Extract the [x, y] coordinate from the center of the cell holding the provided text.  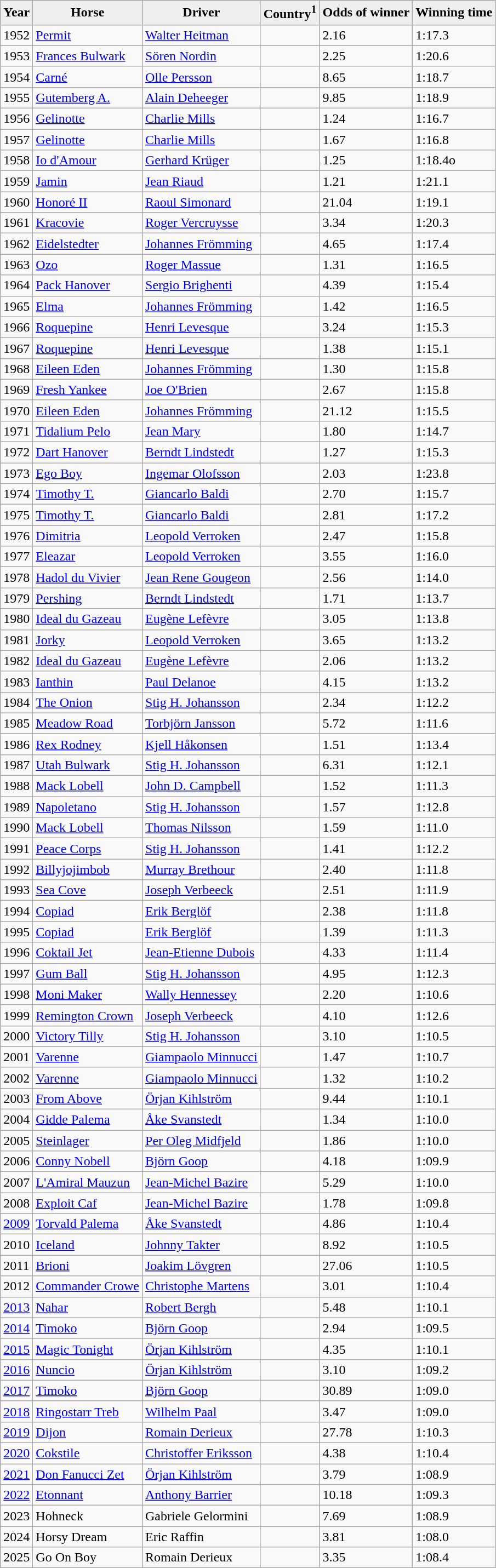
1978 [16, 577]
1.38 [366, 348]
1:16.7 [454, 119]
8.92 [366, 1245]
1:18.7 [454, 77]
4.95 [366, 974]
1952 [16, 35]
1966 [16, 327]
9.85 [366, 98]
1980 [16, 619]
2024 [16, 1537]
Conny Nobell [88, 1161]
2006 [16, 1161]
Peace Corps [88, 849]
1981 [16, 640]
1956 [16, 119]
2022 [16, 1495]
Moni Maker [88, 994]
Remington Crown [88, 1015]
Go On Boy [88, 1558]
1.51 [366, 744]
Magic Tonight [88, 1349]
1:11.0 [454, 828]
Gutemberg A. [88, 98]
4.10 [366, 1015]
4.86 [366, 1224]
2.20 [366, 994]
2000 [16, 1036]
1:10.6 [454, 994]
Kracovie [88, 223]
Jorky [88, 640]
Olle Persson [202, 77]
3.34 [366, 223]
Winning time [454, 13]
Permit [88, 35]
4.38 [366, 1453]
1.30 [366, 369]
2004 [16, 1120]
1.57 [366, 807]
9.44 [366, 1098]
21.04 [366, 202]
Hadol du Vivier [88, 577]
4.65 [366, 244]
1990 [16, 828]
1967 [16, 348]
1964 [16, 285]
1:16.0 [454, 557]
Roger Vercruysse [202, 223]
Wally Hennessey [202, 994]
4.39 [366, 285]
5.29 [366, 1182]
1:09.3 [454, 1495]
1984 [16, 702]
1982 [16, 661]
2.67 [366, 390]
Ingemar Olofsson [202, 473]
1975 [16, 515]
Hohneck [88, 1516]
Christophe Martens [202, 1286]
3.81 [366, 1537]
1987 [16, 765]
1994 [16, 911]
1:14.0 [454, 577]
Jean Rene Gougeon [202, 577]
1:08.4 [454, 1558]
Billyjojimbob [88, 869]
1983 [16, 682]
1959 [16, 181]
2009 [16, 1224]
1969 [16, 390]
3.47 [366, 1411]
4.35 [366, 1349]
Dimitria [88, 536]
Driver [202, 13]
Fresh Yankee [88, 390]
21.12 [366, 410]
5.72 [366, 723]
Don Fanucci Zet [88, 1474]
Year [16, 13]
From Above [88, 1098]
1:09.9 [454, 1161]
Rex Rodney [88, 744]
1.59 [366, 828]
1957 [16, 140]
2007 [16, 1182]
1:13.7 [454, 598]
L'Amiral Mauzun [88, 1182]
3.79 [366, 1474]
1:12.8 [454, 807]
1.78 [366, 1203]
1.42 [366, 306]
1:10.2 [454, 1078]
4.15 [366, 682]
1.67 [366, 140]
Anthony Barrier [202, 1495]
2.25 [366, 56]
2.16 [366, 35]
5.48 [366, 1307]
Honoré II [88, 202]
1960 [16, 202]
1.24 [366, 119]
Kjell Håkonsen [202, 744]
1:11.9 [454, 890]
John D. Campbell [202, 786]
Torvald Palema [88, 1224]
1:12.3 [454, 974]
Frances Bulwark [88, 56]
Pershing [88, 598]
Country1 [290, 13]
3.65 [366, 640]
1.32 [366, 1078]
1:20.3 [454, 223]
1:23.8 [454, 473]
2002 [16, 1078]
Commander Crowe [88, 1286]
1977 [16, 557]
1955 [16, 98]
2019 [16, 1432]
1989 [16, 807]
1988 [16, 786]
1996 [16, 953]
Tidalium Pelo [88, 431]
2.34 [366, 702]
1.41 [366, 849]
27.06 [366, 1266]
1:15.1 [454, 348]
Nuncio [88, 1370]
2.51 [366, 890]
1991 [16, 849]
1.34 [366, 1120]
2010 [16, 1245]
30.89 [366, 1390]
1:11.4 [454, 953]
Jean Mary [202, 431]
2020 [16, 1453]
3.01 [366, 1286]
Gidde Palema [88, 1120]
1963 [16, 265]
1:19.1 [454, 202]
Gerhard Krüger [202, 161]
1.31 [366, 265]
Dijon [88, 1432]
Horsy Dream [88, 1537]
Robert Bergh [202, 1307]
6.31 [366, 765]
1:15.5 [454, 410]
Pack Hanover [88, 285]
1:10.7 [454, 1057]
2014 [16, 1328]
Murray Brethour [202, 869]
2.56 [366, 577]
Eric Raffin [202, 1537]
1.80 [366, 431]
1:10.3 [454, 1432]
1979 [16, 598]
Iceland [88, 1245]
1:12.1 [454, 765]
1958 [16, 161]
Coktail Jet [88, 953]
1971 [16, 431]
1:15.7 [454, 494]
1:09.5 [454, 1328]
2.38 [366, 911]
3.55 [366, 557]
Elma [88, 306]
1.71 [366, 598]
1962 [16, 244]
Wilhelm Paal [202, 1411]
1992 [16, 869]
1972 [16, 453]
Meadow Road [88, 723]
1:12.6 [454, 1015]
Roger Massue [202, 265]
Ozo [88, 265]
2005 [16, 1141]
3.24 [366, 327]
8.65 [366, 77]
3.35 [366, 1558]
2023 [16, 1516]
10.18 [366, 1495]
Alain Deheeger [202, 98]
Cokstile [88, 1453]
Gum Ball [88, 974]
1973 [16, 473]
1:13.4 [454, 744]
1:17.4 [454, 244]
Ego Boy [88, 473]
1:09.8 [454, 1203]
Joakim Lövgren [202, 1266]
Carné [88, 77]
Ringostarr Treb [88, 1411]
Torbjörn Jansson [202, 723]
Steinlager [88, 1141]
Victory Tilly [88, 1036]
4.33 [366, 953]
Io d'Amour [88, 161]
Sören Nordin [202, 56]
Horse [88, 13]
2008 [16, 1203]
1.52 [366, 786]
Thomas Nilsson [202, 828]
2016 [16, 1370]
Jean-Etienne Dubois [202, 953]
2021 [16, 1474]
1.25 [366, 161]
2003 [16, 1098]
2.06 [366, 661]
1965 [16, 306]
Walter Heitman [202, 35]
1999 [16, 1015]
2.81 [366, 515]
2.40 [366, 869]
1.47 [366, 1057]
Brioni [88, 1266]
Joe O'Brien [202, 390]
1997 [16, 974]
Napoletano [88, 807]
1:13.8 [454, 619]
Odds of winner [366, 13]
27.78 [366, 1432]
1:17.3 [454, 35]
2001 [16, 1057]
1:20.6 [454, 56]
1954 [16, 77]
1995 [16, 932]
2.94 [366, 1328]
Utah Bulwark [88, 765]
Sergio Brighenti [202, 285]
2.47 [366, 536]
2017 [16, 1390]
1:08.0 [454, 1537]
The Onion [88, 702]
1976 [16, 536]
1986 [16, 744]
Raoul Simonard [202, 202]
2.70 [366, 494]
Per Oleg Midfjeld [202, 1141]
Paul Delanoe [202, 682]
2011 [16, 1266]
1:15.4 [454, 285]
4.18 [366, 1161]
1974 [16, 494]
2015 [16, 1349]
1:17.2 [454, 515]
Sea Cove [88, 890]
1968 [16, 369]
Etonnant [88, 1495]
1:18.4o [454, 161]
2012 [16, 1286]
Christoffer Eriksson [202, 1453]
Eleazar [88, 557]
1:21.1 [454, 181]
Johnny Takter [202, 1245]
2018 [16, 1411]
Ianthin [88, 682]
Gabriele Gelormini [202, 1516]
Exploit Caf [88, 1203]
1:11.6 [454, 723]
1.21 [366, 181]
Jamin [88, 181]
1:16.8 [454, 140]
Jean Riaud [202, 181]
1:14.7 [454, 431]
1:18.9 [454, 98]
1.39 [366, 932]
3.05 [366, 619]
1.27 [366, 453]
1993 [16, 890]
1970 [16, 410]
1998 [16, 994]
1985 [16, 723]
2013 [16, 1307]
1953 [16, 56]
Nahar [88, 1307]
2.03 [366, 473]
1:09.2 [454, 1370]
1.86 [366, 1141]
Eidelstedter [88, 244]
2025 [16, 1558]
Dart Hanover [88, 453]
7.69 [366, 1516]
1961 [16, 223]
